Pinpoint the cell where the given text exists, returning its (X, Y) midpoint coordinate. 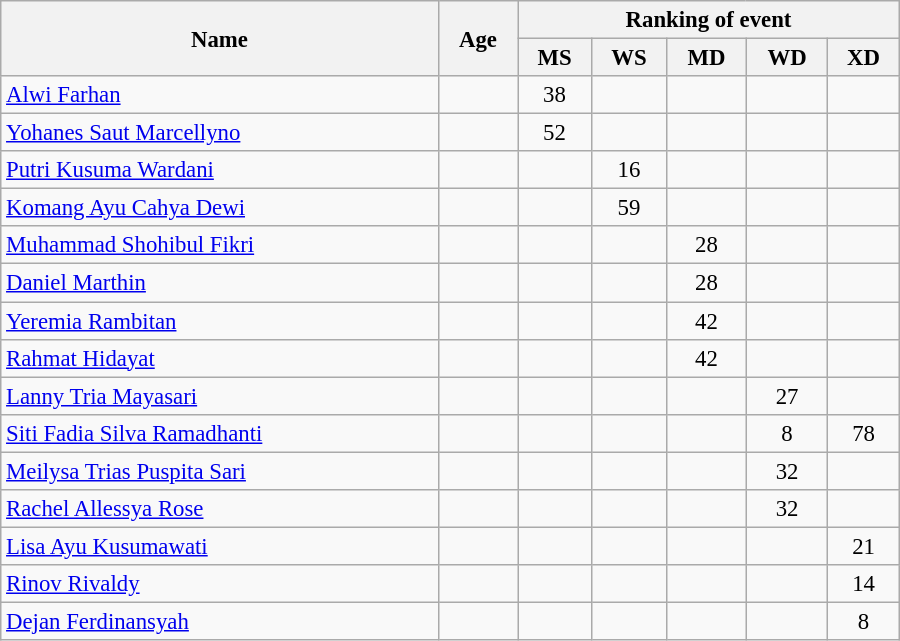
Rahmat Hidayat (220, 358)
Dejan Ferdinansyah (220, 621)
Putri Kusuma Wardani (220, 170)
14 (864, 584)
WS (628, 58)
Ranking of event (708, 20)
Lisa Ayu Kusumawati (220, 546)
16 (628, 170)
Daniel Marthin (220, 283)
52 (554, 133)
Siti Fadia Silva Ramadhanti (220, 433)
Komang Ayu Cahya Dewi (220, 208)
Muhammad Shohibul Fikri (220, 245)
Age (478, 38)
21 (864, 546)
Meilysa Trias Puspita Sari (220, 471)
Yohanes Saut Marcellyno (220, 133)
MD (707, 58)
Lanny Tria Mayasari (220, 396)
Alwi Farhan (220, 95)
Rinov Rivaldy (220, 584)
WD (787, 58)
27 (787, 396)
XD (864, 58)
Name (220, 38)
MS (554, 58)
Yeremia Rambitan (220, 321)
59 (628, 208)
Rachel Allessya Rose (220, 509)
38 (554, 95)
78 (864, 433)
